Extract the (x, y) coordinate from the center of the cell holding the provided text.  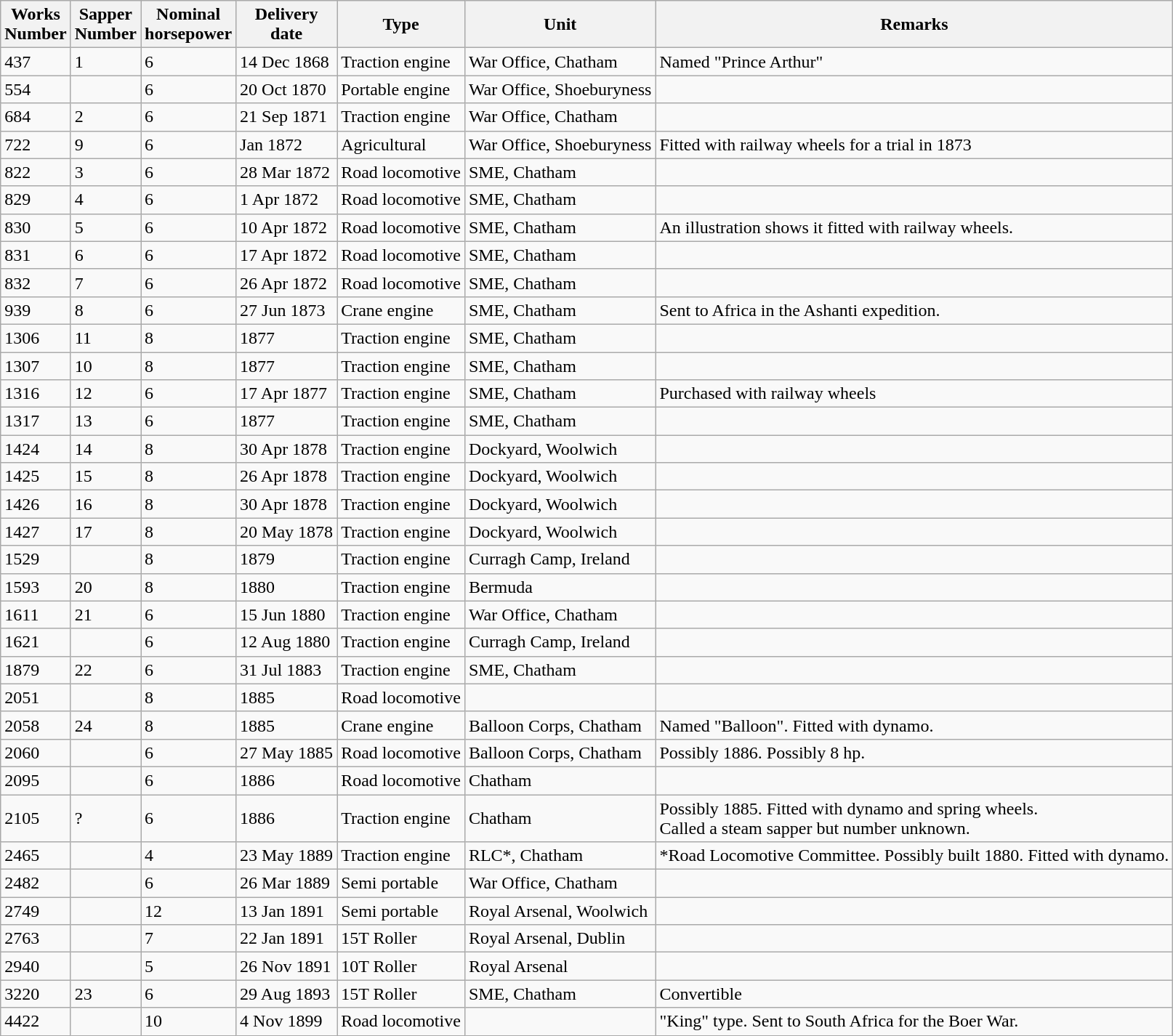
1316 (36, 394)
10T Roller (401, 966)
2105 (36, 818)
1880 (286, 587)
1621 (36, 642)
437 (36, 62)
22 (105, 670)
831 (36, 255)
15 (105, 477)
12 Aug 1880 (286, 642)
939 (36, 310)
2763 (36, 939)
684 (36, 117)
830 (36, 227)
Purchased with railway wheels (914, 394)
1611 (36, 615)
2482 (36, 883)
2060 (36, 753)
Deliverydate (286, 25)
26 Apr 1878 (286, 477)
1424 (36, 449)
1317 (36, 421)
1 (105, 62)
832 (36, 283)
27 Jun 1873 (286, 310)
554 (36, 89)
9 (105, 145)
Portable engine (401, 89)
20 (105, 587)
Type (401, 25)
3220 (36, 994)
Remarks (914, 25)
1427 (36, 532)
23 May 1889 (286, 856)
Convertible (914, 994)
2058 (36, 725)
Named "Prince Arthur" (914, 62)
1307 (36, 365)
28 Mar 1872 (286, 172)
11 (105, 338)
? (105, 818)
1593 (36, 587)
2095 (36, 780)
26 Mar 1889 (286, 883)
20 Oct 1870 (286, 89)
Royal Arsenal, Dublin (560, 939)
1 Apr 1872 (286, 200)
3 (105, 172)
2940 (36, 966)
17 (105, 532)
24 (105, 725)
Possibly 1885. Fitted with dynamo and spring wheels.Called a steam sapper but number unknown. (914, 818)
29 Aug 1893 (286, 994)
WorksNumber (36, 25)
Bermuda (560, 587)
13 (105, 421)
722 (36, 145)
17 Apr 1877 (286, 394)
14 Dec 1868 (286, 62)
2 (105, 117)
21 Sep 1871 (286, 117)
4 Nov 1899 (286, 1021)
Agricultural (401, 145)
22 Jan 1891 (286, 939)
2051 (36, 697)
829 (36, 200)
20 May 1878 (286, 532)
16 (105, 504)
Named "Balloon". Fitted with dynamo. (914, 725)
"King" type. Sent to South Africa for the Boer War. (914, 1021)
822 (36, 172)
Fitted with railway wheels for a trial in 1873 (914, 145)
14 (105, 449)
26 Nov 1891 (286, 966)
Unit (560, 25)
An illustration shows it fitted with railway wheels. (914, 227)
Royal Arsenal (560, 966)
17 Apr 1872 (286, 255)
Nominalhorsepower (189, 25)
1529 (36, 559)
27 May 1885 (286, 753)
Sent to Africa in the Ashanti expedition. (914, 310)
2749 (36, 911)
RLC*, Chatham (560, 856)
31 Jul 1883 (286, 670)
2465 (36, 856)
26 Apr 1872 (286, 283)
15 Jun 1880 (286, 615)
10 Apr 1872 (286, 227)
Possibly 1886. Possibly 8 hp. (914, 753)
1425 (36, 477)
1306 (36, 338)
Royal Arsenal, Woolwich (560, 911)
21 (105, 615)
*Road Locomotive Committee. Possibly built 1880. Fitted with dynamo. (914, 856)
13 Jan 1891 (286, 911)
SapperNumber (105, 25)
1426 (36, 504)
23 (105, 994)
4422 (36, 1021)
Jan 1872 (286, 145)
